Search for the cell housing the specified text and yield its (X, Y) center coordinate. 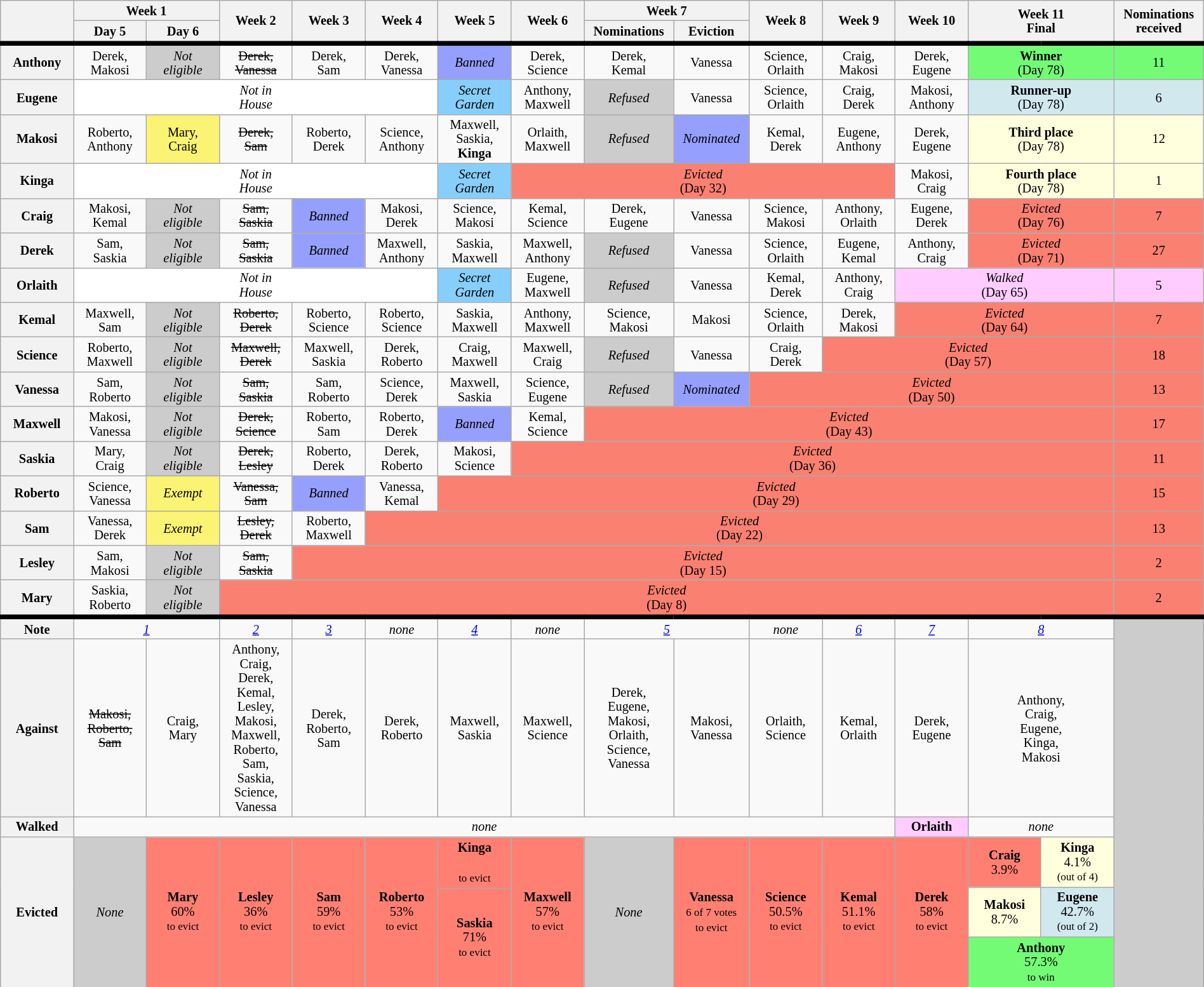
Science,Vanessa (110, 493)
Maxwell,Sam (110, 320)
Sam (37, 528)
18 (1158, 354)
Maxwell,Craig (547, 354)
Saskia (37, 459)
Kemal51.1%to evict (859, 912)
Week 10 (932, 22)
Week 4 (401, 22)
Fourth place(Day 78) (1041, 180)
Week 2 (255, 22)
Week 9 (859, 22)
Craig,Maxwell (475, 354)
Eviction (711, 32)
8 (1041, 628)
Makosi,Kemal (110, 216)
Kingato evict (475, 863)
4 (475, 628)
Week 1 (147, 10)
Maxwell,Saskia,Kinga (475, 138)
Saskia,Roberto (110, 598)
Week 6 (547, 22)
Makosi,Science (475, 459)
Derek,Roberto,Sam (329, 728)
Week 3 (329, 22)
3 (329, 628)
Anthony (37, 62)
Nominations (629, 32)
Evicted(Day 15) (703, 563)
Against (37, 728)
Winner(Day 78) (1041, 62)
Anthony,Craig,Derek,Kemal,Lesley,Makosi,Maxwell,Roberto,Sam,Saskia,Science,Vanessa (255, 728)
Science,Anthony (401, 138)
Maxwell,Derek (255, 354)
Makosi,Anthony (932, 97)
Lesley36%to evict (255, 912)
Day 5 (110, 32)
Maxwell57%to evict (547, 912)
Eugene,Kemal (859, 250)
Orlaith,Maxwell (547, 138)
Evicted(Day 43) (850, 424)
Walked (37, 826)
Lesley,Derek (255, 528)
Eugene42.7%(out of 2) (1077, 912)
Evicted(Day 57) (968, 354)
Derek58%to evict (932, 912)
Makosi8.7% (1005, 912)
Roberto53%to evict (401, 912)
Derek,Eugene,Makosi,Orlaith,Science,Vanessa (629, 728)
Week 11Final (1041, 22)
15 (1158, 493)
Week 8 (786, 22)
Evicted(Day 32) (704, 180)
Kinga4.1%(out of 4) (1077, 863)
Craig,Makosi (859, 62)
Evicted(Day 29) (776, 493)
Mary60%to evict (183, 912)
Evicted(Day 22) (739, 528)
Makosi,Craig (932, 180)
Derek (37, 250)
Derek,Lesley (255, 459)
Day 6 (183, 32)
Vanessa,Sam (255, 493)
Makosi,Derek (401, 216)
Nominations received (1158, 22)
Lesley (37, 563)
Eugene,Maxwell (547, 285)
Craig3.9% (1005, 863)
Sam59%to evict (329, 912)
Evicted(Day 50) (932, 389)
Walked(Day 65) (1005, 285)
Evicted (37, 912)
Vanessa6 of 7 votesto evict (711, 912)
17 (1158, 424)
Eugene,Anthony (859, 138)
Anthony,Orlaith (859, 216)
Mary (37, 598)
Maxwell (37, 424)
Week 7 (667, 10)
Eugene,Derek (932, 216)
Science,Derek (401, 389)
Third place(Day 78) (1041, 138)
Derek,Kemal (629, 62)
Evicted(Day 8) (667, 598)
Note (37, 628)
Anthony57.3%to win (1041, 962)
Eugene (37, 97)
Week 5 (475, 22)
Anthony,Craig,Eugene,Kinga,Makosi (1041, 728)
Kemal (37, 320)
Science50.5%to evict (786, 912)
Kemal,Orlaith (859, 728)
Roberto (37, 493)
Science (37, 354)
Runner-up(Day 78) (1041, 97)
Evicted(Day 36) (813, 459)
Makosi,Roberto,Sam (110, 728)
Evicted (Day 64) (1005, 320)
Craig (37, 216)
Sam,Makosi (110, 563)
Vanessa,Derek (110, 528)
27 (1158, 250)
Roberto,Anthony (110, 138)
Craig,Mary (183, 728)
12 (1158, 138)
Roberto,Sam (329, 424)
Science,Eugene (547, 389)
Orlaith,Science (786, 728)
Kinga (37, 180)
Maxwell,Science (547, 728)
Evicted(Day 76) (1041, 216)
Evicted(Day 71) (1041, 250)
Vanessa,Kemal (401, 493)
Saskia71%to evict (475, 937)
